Capture the cell that displays the provided text and extract its (x, y) central coordinate. 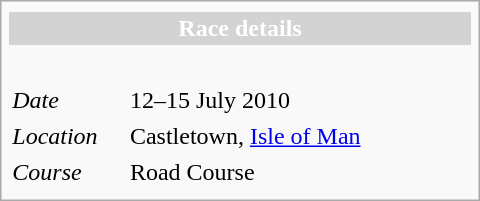
Location (66, 136)
Road Course (299, 172)
12–15 July 2010 (299, 100)
Race details (240, 28)
Course (66, 172)
Date (66, 100)
Castletown, Isle of Man (299, 136)
